Extract the [x, y] coordinate from the center of the cell holding the provided text.  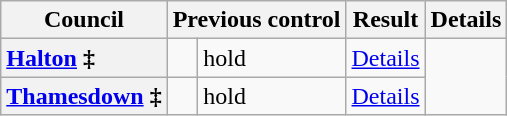
Previous control [256, 20]
Result [386, 20]
Halton ‡ [84, 58]
Council [84, 20]
Thamesdown ‡ [84, 96]
